Locate the cell with the specified text and output its (x, y) center coordinate. 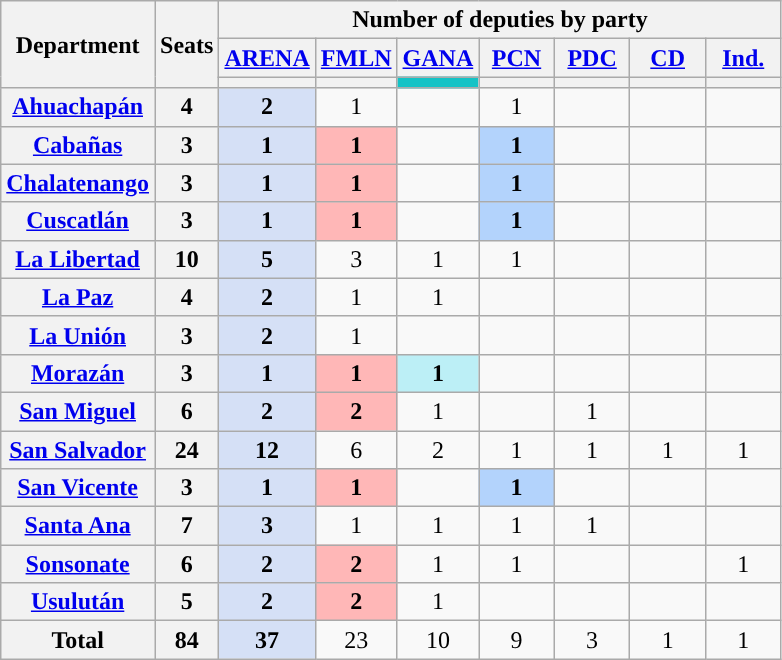
La Libertad (78, 259)
Chalatenango (78, 183)
La Paz (78, 297)
Department (78, 44)
GANA (438, 58)
23 (356, 640)
PDC (592, 58)
84 (186, 640)
CD (668, 58)
Cuscatlán (78, 221)
Seats (186, 44)
FMLN (356, 58)
PCN (517, 58)
La Unión (78, 335)
Sonsonate (78, 564)
Ahuachapán (78, 107)
12 (267, 449)
37 (267, 640)
Morazán (78, 373)
Santa Ana (78, 526)
San Salvador (78, 449)
Ind. (743, 58)
San Miguel (78, 411)
9 (517, 640)
7 (186, 526)
ARENA (267, 58)
San Vicente (78, 488)
Cabañas (78, 145)
24 (186, 449)
Usulután (78, 602)
Total (78, 640)
Number of deputies by party (500, 20)
